Provide the [x, y] coordinate of the cell's center where the given text is located.  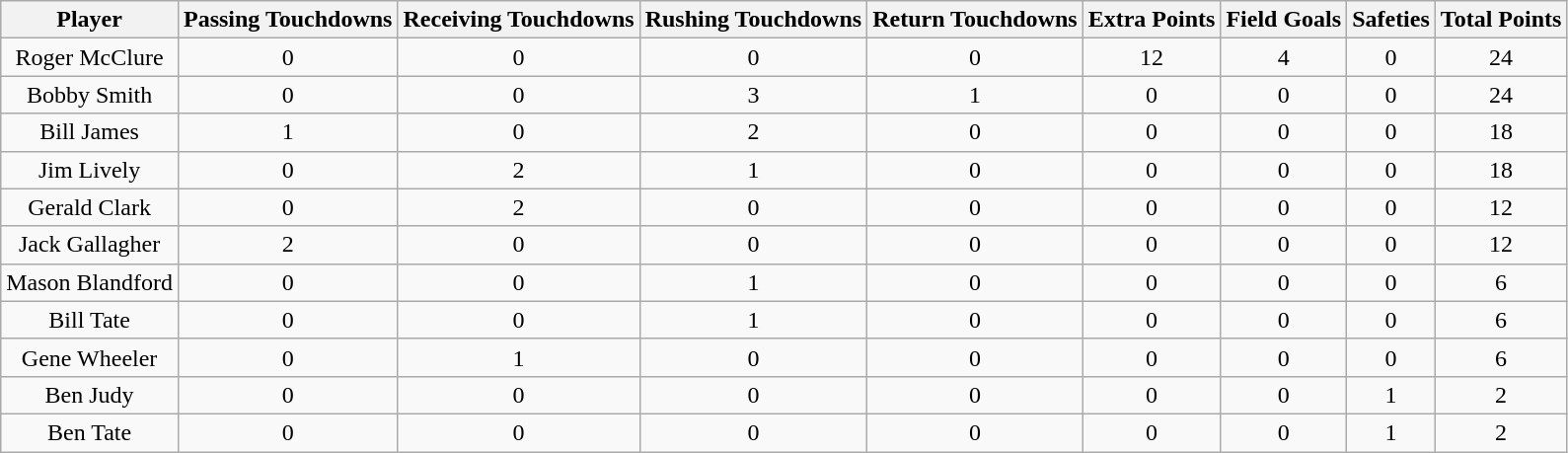
Gene Wheeler [90, 357]
Return Touchdowns [975, 20]
Roger McClure [90, 57]
3 [754, 95]
Field Goals [1284, 20]
Bill Tate [90, 320]
Bobby Smith [90, 95]
Safeties [1391, 20]
Player [90, 20]
Mason Blandford [90, 282]
Ben Judy [90, 395]
Extra Points [1152, 20]
Jim Lively [90, 170]
Bill James [90, 132]
Receiving Touchdowns [519, 20]
4 [1284, 57]
Total Points [1501, 20]
Rushing Touchdowns [754, 20]
Jack Gallagher [90, 245]
Ben Tate [90, 432]
Passing Touchdowns [288, 20]
Gerald Clark [90, 207]
